Extract the [X, Y] coordinate from the center of the cell holding the provided text.  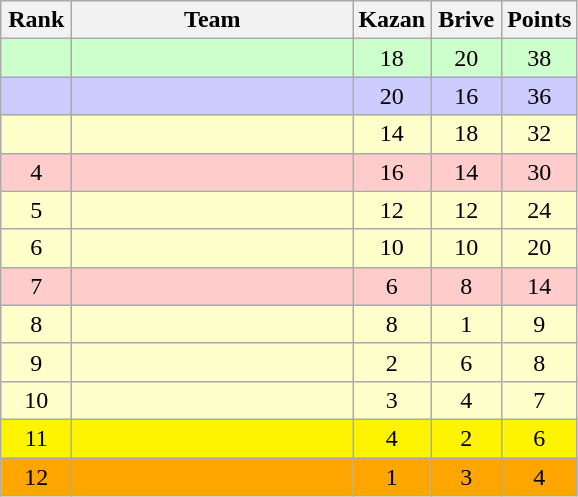
38 [540, 58]
Team [212, 20]
Kazan [392, 20]
36 [540, 96]
5 [36, 210]
11 [36, 438]
30 [540, 172]
Points [540, 20]
32 [540, 134]
24 [540, 210]
Brive [466, 20]
Rank [36, 20]
